Scan for the cell matching the given text and deliver its [X, Y] coordinate at center. 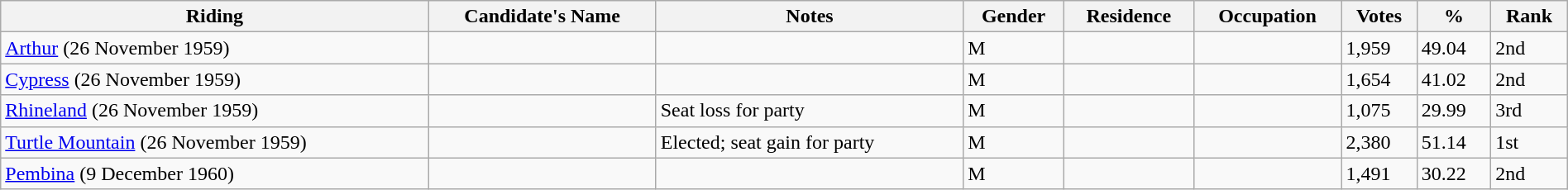
Riding [215, 17]
Gender [1014, 17]
Seat loss for party [809, 111]
29.99 [1454, 111]
Elected; seat gain for party [809, 142]
Turtle Mountain (26 November 1959) [215, 142]
Occupation [1267, 17]
Pembina (9 December 1960) [215, 173]
Residence [1128, 17]
Cypress (26 November 1959) [215, 79]
1,491 [1379, 173]
1,959 [1379, 48]
Rhineland (26 November 1959) [215, 111]
1,075 [1379, 111]
51.14 [1454, 142]
30.22 [1454, 173]
1,654 [1379, 79]
41.02 [1454, 79]
Candidate's Name [543, 17]
% [1454, 17]
3rd [1530, 111]
Rank [1530, 17]
Arthur (26 November 1959) [215, 48]
Notes [809, 17]
2,380 [1379, 142]
49.04 [1454, 48]
Votes [1379, 17]
1st [1530, 142]
